Provide the (x, y) coordinate of the cell's center where the given text is located.  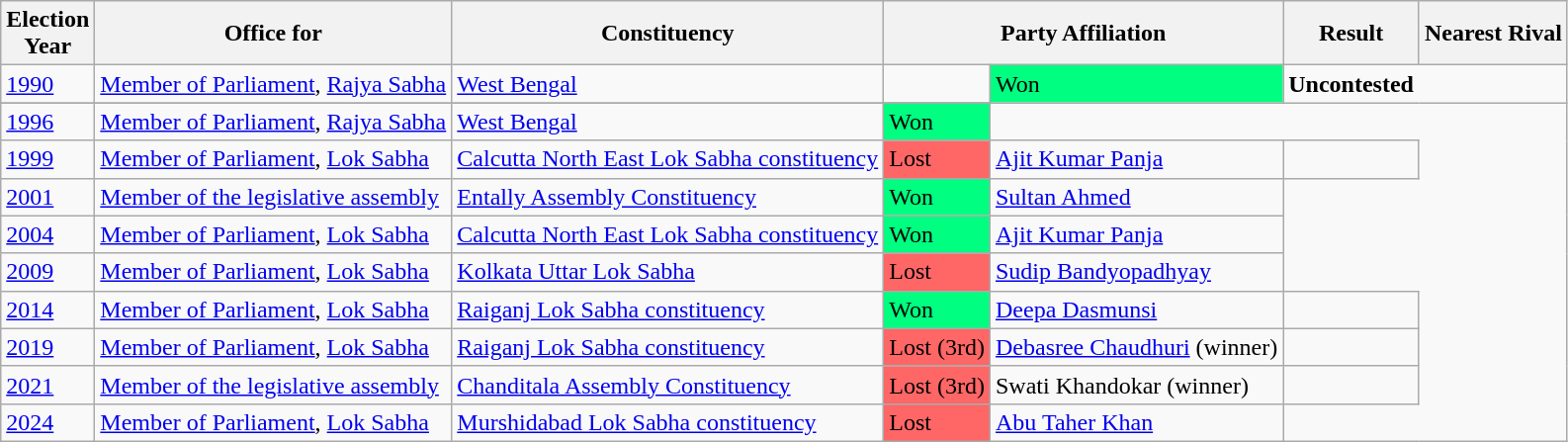
2014 (47, 309)
Swati Khandokar (winner) (1136, 385)
2009 (47, 272)
Constituency (668, 34)
2004 (47, 234)
Office for (273, 34)
Sultan Ahmed (1136, 197)
Sudip Bandyopadhyay (1136, 272)
Nearest Rival (1493, 34)
Deepa Dasmunsi (1136, 309)
2001 (47, 197)
Party Affiliation (1084, 34)
Kolkata Uttar Lok Sabha (668, 272)
2024 (47, 422)
ElectionYear (47, 34)
2019 (47, 347)
Debasree Chaudhuri (winner) (1136, 347)
Abu Taher Khan (1136, 422)
1990 (47, 84)
Chanditala Assembly Constituency (668, 385)
Murshidabad Lok Sabha constituency (668, 422)
1999 (47, 159)
Uncontested (1426, 84)
Result (1351, 34)
1996 (47, 122)
Entally Assembly Constituency (668, 197)
2021 (47, 385)
